Scan for the cell matching the given text and deliver its (X, Y) coordinate at center. 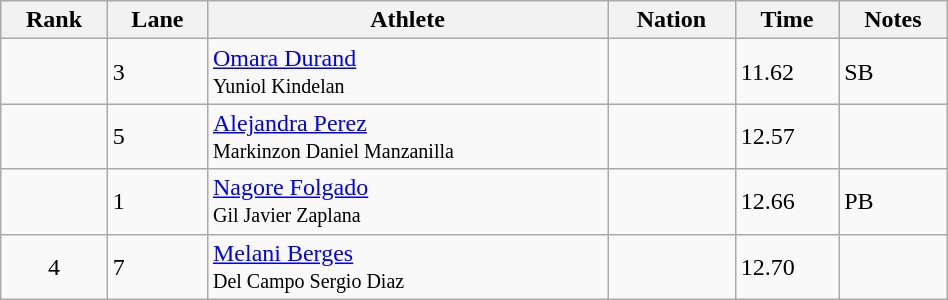
Notes (894, 20)
Athlete (407, 20)
11.62 (786, 72)
3 (157, 72)
SB (894, 72)
12.70 (786, 266)
12.66 (786, 202)
Nagore FolgadoGil Javier Zaplana (407, 202)
Lane (157, 20)
Nation (672, 20)
Rank (54, 20)
Time (786, 20)
PB (894, 202)
1 (157, 202)
Alejandra PerezMarkinzon Daniel Manzanilla (407, 136)
4 (54, 266)
5 (157, 136)
Melani BergesDel Campo Sergio Diaz (407, 266)
7 (157, 266)
Omara DurandYuniol Kindelan (407, 72)
12.57 (786, 136)
